Provide the [x, y] coordinate of the cell's center where the given text is located.  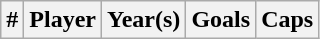
Player [63, 20]
Year(s) [144, 20]
# [12, 20]
Goals [221, 20]
Caps [288, 20]
